For the text-containing cell, return its midpoint in [X, Y] coordinate format. 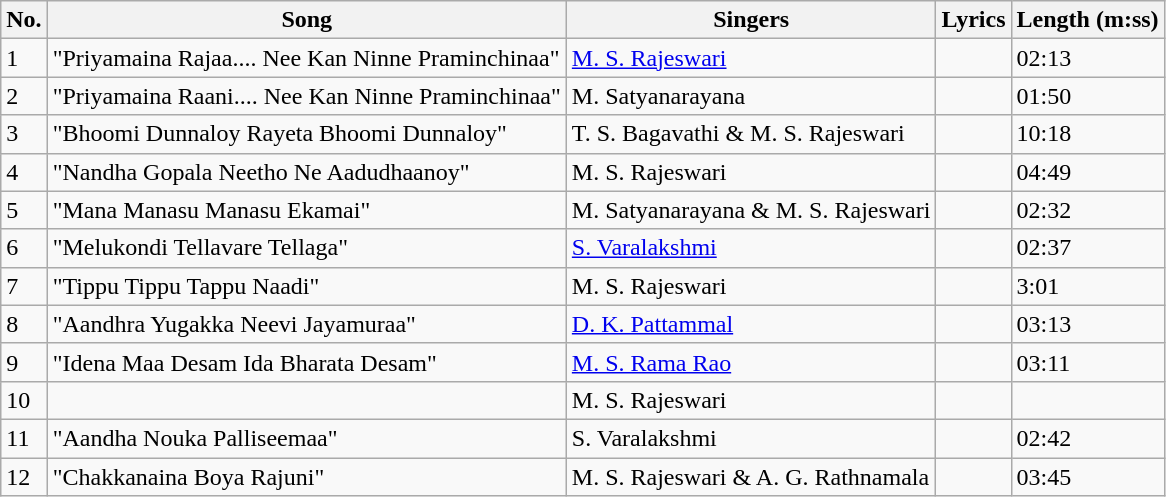
"Bhoomi Dunnaloy Rayeta Bhoomi Dunnaloy" [306, 134]
M. Satyanarayana & M. S. Rajeswari [751, 210]
02:32 [1088, 210]
02:37 [1088, 248]
11 [24, 438]
4 [24, 172]
10:18 [1088, 134]
"Priyamaina Rajaa.... Nee Kan Ninne Praminchinaa" [306, 58]
8 [24, 324]
2 [24, 96]
"Aandhra Yugakka Neevi Jayamuraa" [306, 324]
03:45 [1088, 477]
"Chakkanaina Boya Rajuni" [306, 477]
04:49 [1088, 172]
6 [24, 248]
9 [24, 362]
"Nandha Gopala Neetho Ne Aadudhaanoy" [306, 172]
Singers [751, 20]
"Aandha Nouka Palliseemaa" [306, 438]
12 [24, 477]
"Tippu Tippu Tappu Naadi" [306, 286]
M. S. Rajeswari & A. G. Rathnamala [751, 477]
D. K. Pattammal [751, 324]
02:13 [1088, 58]
3:01 [1088, 286]
1 [24, 58]
Lyrics [974, 20]
7 [24, 286]
M. S. Rama Rao [751, 362]
03:13 [1088, 324]
"Melukondi Tellavare Tellaga" [306, 248]
02:42 [1088, 438]
01:50 [1088, 96]
"Mana Manasu Manasu Ekamai" [306, 210]
"Idena Maa Desam Ida Bharata Desam" [306, 362]
Length (m:ss) [1088, 20]
03:11 [1088, 362]
No. [24, 20]
T. S. Bagavathi & M. S. Rajeswari [751, 134]
3 [24, 134]
Song [306, 20]
5 [24, 210]
"Priyamaina Raani.... Nee Kan Ninne Praminchinaa" [306, 96]
M. Satyanarayana [751, 96]
10 [24, 400]
